Search for the cell housing the specified text and yield its (X, Y) center coordinate. 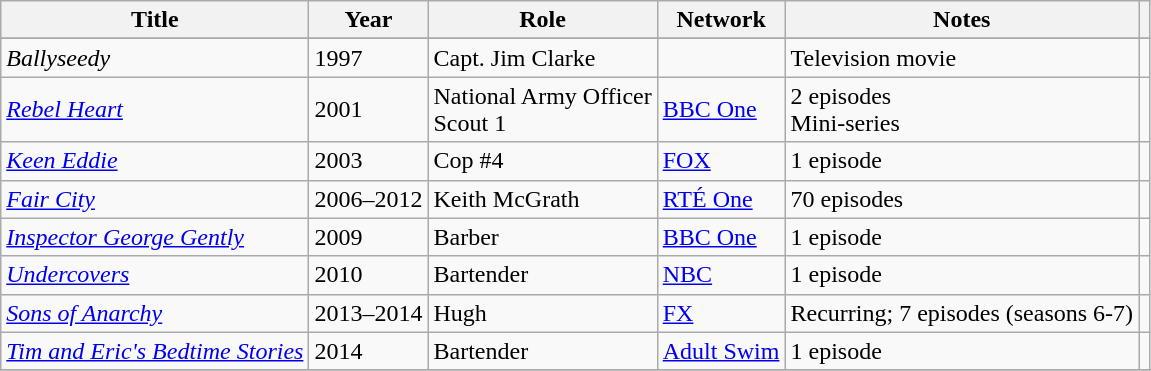
Network (721, 20)
2003 (368, 161)
2 episodes Mini-series (962, 110)
2010 (368, 275)
2006–2012 (368, 199)
Title (155, 20)
Television movie (962, 58)
Undercovers (155, 275)
Keen Eddie (155, 161)
NBC (721, 275)
Rebel Heart (155, 110)
RTÉ One (721, 199)
2013–2014 (368, 313)
Adult Swim (721, 351)
FX (721, 313)
Year (368, 20)
Role (542, 20)
Ballyseedy (155, 58)
Tim and Eric's Bedtime Stories (155, 351)
70 episodes (962, 199)
1997 (368, 58)
FOX (721, 161)
Cop #4 (542, 161)
Hugh (542, 313)
Barber (542, 237)
Inspector George Gently (155, 237)
Capt. Jim Clarke (542, 58)
Keith McGrath (542, 199)
Recurring; 7 episodes (seasons 6-7) (962, 313)
2014 (368, 351)
Notes (962, 20)
National Army Officer Scout 1 (542, 110)
2001 (368, 110)
Sons of Anarchy (155, 313)
2009 (368, 237)
Fair City (155, 199)
